Provide the (X, Y) coordinate of the cell's center where the given text is located.  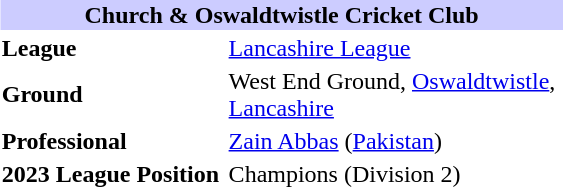
Lancashire League (395, 48)
Ground (112, 94)
Professional (112, 141)
West End Ground, Oswaldtwistle, Lancashire (395, 94)
League (112, 48)
Church & Oswaldtwistle Cricket Club (282, 15)
Zain Abbas (Pakistan) (395, 141)
